Find where the given text appears and provide that cell's center as [X, Y] coordinate. 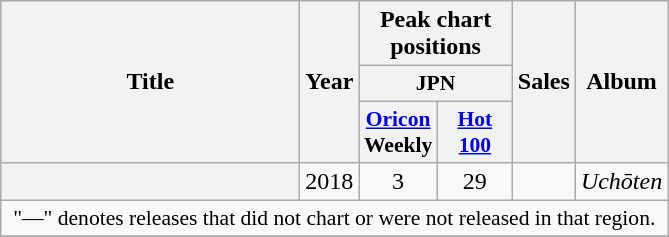
JPN [436, 84]
Album [621, 82]
2018 [330, 182]
Uchōten [621, 182]
3 [398, 182]
Sales [544, 82]
Hot 100 [474, 132]
"—" denotes releases that did not chart or were not released in that region. [334, 219]
Year [330, 82]
Title [150, 82]
Oricon Weekly [398, 132]
Peak chart positions [436, 34]
29 [474, 182]
